Determine the [x, y] coordinate at the center of the cell enclosing the given text.  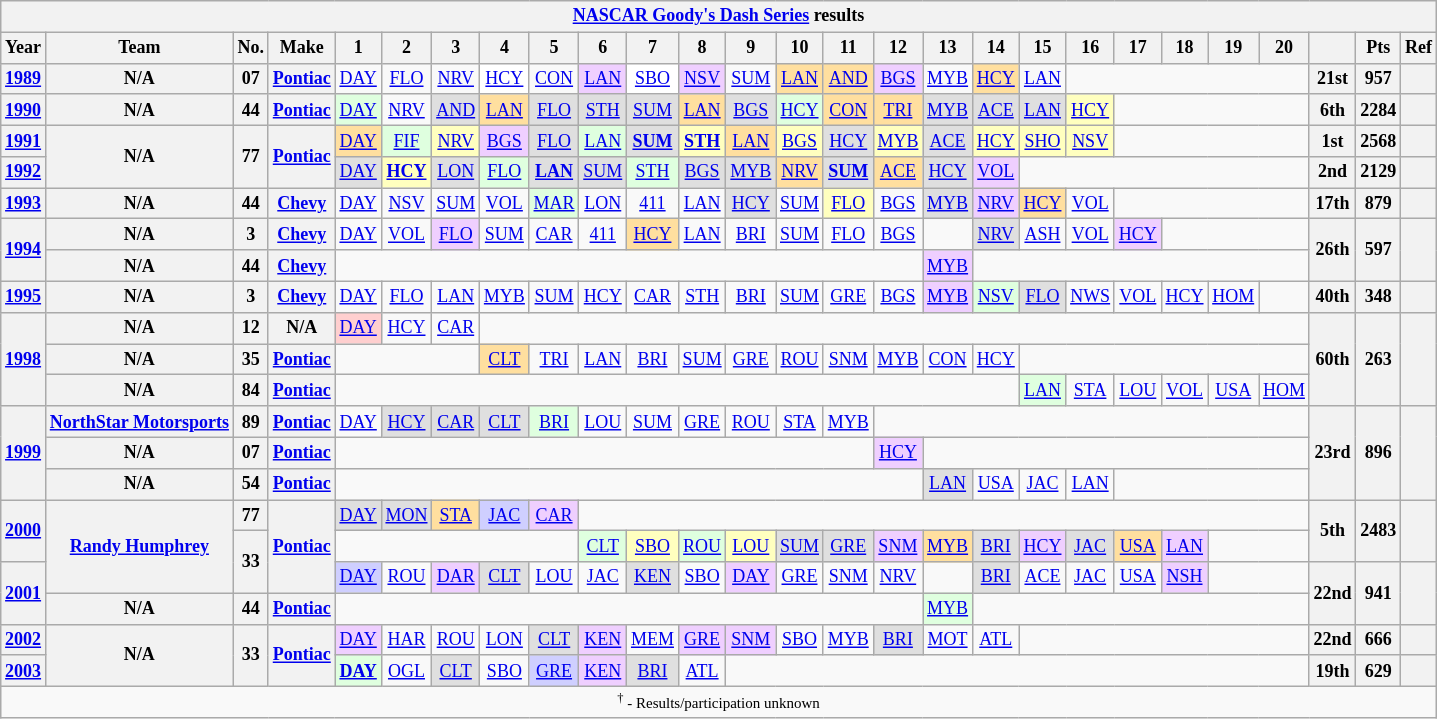
1994 [24, 250]
Team [139, 48]
1998 [24, 359]
40th [1332, 296]
MAR [554, 204]
SHO [1042, 140]
6 [603, 48]
1995 [24, 296]
13 [948, 48]
MEM [653, 640]
2568 [1378, 140]
NorthStar Motorsports [139, 422]
348 [1378, 296]
879 [1378, 204]
FIF [406, 140]
19th [1332, 670]
2 [406, 48]
9 [751, 48]
5 [554, 48]
7 [653, 48]
Year [24, 48]
1991 [24, 140]
16 [1090, 48]
1993 [24, 204]
17 [1138, 48]
15 [1042, 48]
DAR [456, 578]
35 [250, 360]
21st [1332, 78]
1st [1332, 140]
11 [848, 48]
2nd [1332, 172]
1992 [24, 172]
54 [250, 484]
941 [1378, 593]
Ref [1419, 48]
No. [250, 48]
Randy Humphrey [139, 547]
2001 [24, 593]
Make [302, 48]
84 [250, 390]
629 [1378, 670]
10 [800, 48]
1990 [24, 110]
NWS [1090, 296]
17th [1332, 204]
26th [1332, 250]
HAR [406, 640]
1999 [24, 453]
263 [1378, 359]
5th [1332, 531]
19 [1234, 48]
18 [1184, 48]
2000 [24, 531]
2284 [1378, 110]
† - Results/participation unknown [719, 703]
2483 [1378, 531]
1 [358, 48]
4 [505, 48]
23rd [1332, 453]
MOT [948, 640]
NASCAR Goody's Dash Series results [719, 16]
MON [406, 516]
1989 [24, 78]
2129 [1378, 172]
OGL [406, 670]
NSH [1184, 578]
Pts [1378, 48]
60th [1332, 359]
896 [1378, 453]
6th [1332, 110]
957 [1378, 78]
2002 [24, 640]
666 [1378, 640]
89 [250, 422]
14 [996, 48]
ASH [1042, 234]
8 [702, 48]
2003 [24, 670]
20 [1284, 48]
597 [1378, 250]
